Pinpoint the cell where the given text exists, returning its (x, y) midpoint coordinate. 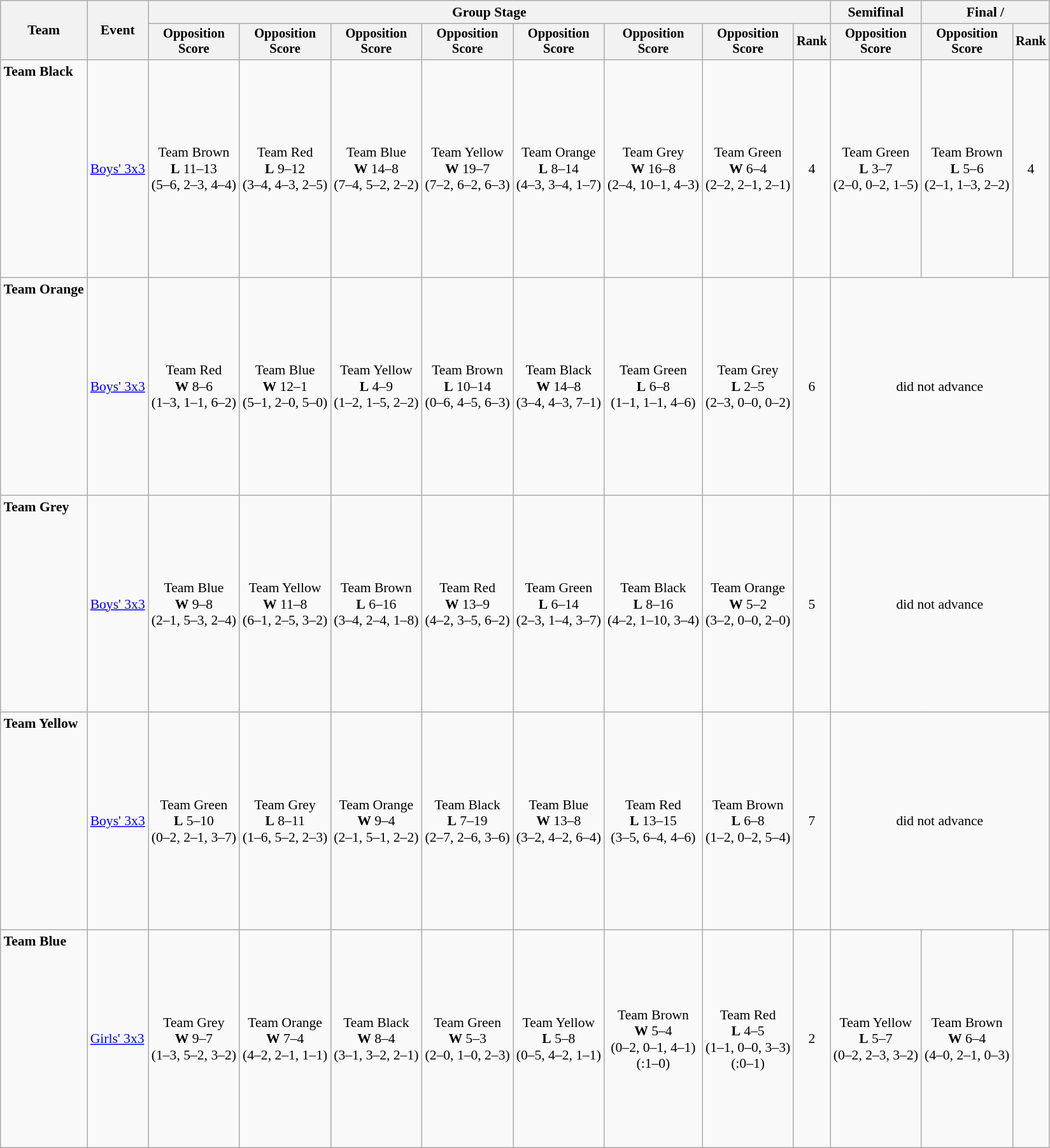
Team GreyL 2–5(2–3, 0–0, 0–2) (748, 386)
Team RedL 4–5 (1–1, 0–0, 3–3)(:0–1) (748, 1039)
2 (812, 1039)
Team OrangeW 7–4(4–2, 2–1, 1–1) (285, 1039)
Team BlackW 8–4(3–1, 3–2, 2–1) (376, 1039)
Team BlackL 7–19(2–7, 2–6, 3–6) (467, 821)
Team BrownL 10–14(0–6, 4–5, 6–3) (467, 386)
Team BlueW 12–1(5–1, 2–0, 5–0) (285, 386)
Team BrownW 5–4 (0–2, 0–1, 4–1)(:1–0) (653, 1039)
Team GreyW 16–8(2–4, 10–1, 4–3) (653, 169)
Team YellowL 4–9(1–2, 1–5, 2–2) (376, 386)
Team GreyL 8–11(1–6, 5–2, 2–3) (285, 821)
Team GreenW 5–3(2–0, 1–0, 2–3) (467, 1039)
Team BrownL 11–13(5–6, 2–3, 4–4) (194, 169)
Team YellowW 11–8(6–1, 2–5, 3–2) (285, 604)
Semifinal (876, 12)
Team BlueW 13–8(3–2, 4–2, 6–4) (559, 821)
Team BlueW 14–8(7–4, 5–2, 2–2) (376, 169)
Team OrangeW 5–2(3–2, 0–0, 2–0) (748, 604)
Team GreenL 3–7(2–0, 0–2, 1–5) (876, 169)
Girls' 3x3 (118, 1039)
Team BlackL 8–16(4–2, 1–10, 3–4) (653, 604)
Team GreenL 6–14(2–3, 1–4, 3–7) (559, 604)
Group Stage (489, 12)
Team RedL 9–12(3–4, 4–3, 2–5) (285, 169)
Team BrownL 6–16(3–4, 2–4, 1–8) (376, 604)
6 (812, 386)
Team OrangeW 9–4(2–1, 5–1, 2–2) (376, 821)
Team RedW 13–9(4–2, 3–5, 6–2) (467, 604)
Team BrownL 6–8(1–2, 0–2, 5–4) (748, 821)
Team Yellow (44, 821)
Team YellowW 19–7(7–2, 6–2, 6–3) (467, 169)
Team BrownW 6–4(4–0, 2–1, 0–3) (967, 1039)
5 (812, 604)
Team YellowL 5–7(0–2, 2–3, 3–2) (876, 1039)
Event (118, 31)
Team BlueW 9–8(2–1, 5–3, 2–4) (194, 604)
Team RedW 8–6(1–3, 1–1, 6–2) (194, 386)
Team Blue (44, 1039)
Team OrangeL 8–14(4–3, 3–4, 1–7) (559, 169)
7 (812, 821)
Team GreenL 6–8(1–1, 1–1, 4–6) (653, 386)
Team Black (44, 169)
Team GreenW 6–4(2–2, 2–1, 2–1) (748, 169)
Team (44, 31)
Team Grey (44, 604)
Final / (986, 12)
Team YellowL 5–8(0–5, 4–2, 1–1) (559, 1039)
Team RedL 13–15(3–5, 6–4, 4–6) (653, 821)
Team BrownL 5–6(2–1, 1–3, 2–2) (967, 169)
Team BlackW 14–8(3–4, 4–3, 7–1) (559, 386)
Team GreenL 5–10(0–2, 2–1, 3–7) (194, 821)
Team GreyW 9–7(1–3, 5–2, 3–2) (194, 1039)
Team Orange (44, 386)
